Scan for the cell matching the given text and deliver its (X, Y) coordinate at center. 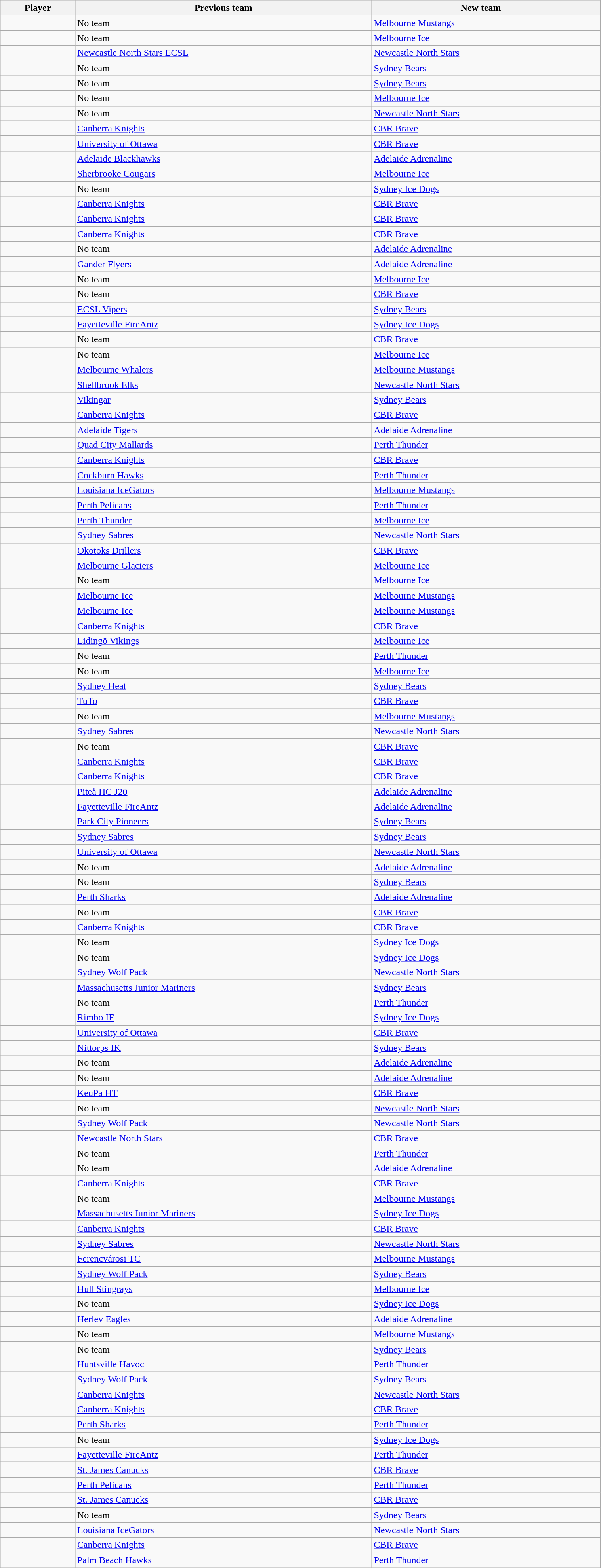
Hull Stingrays (223, 1289)
Okotoks Drillers (223, 550)
Melbourne Glaciers (223, 565)
KeuPa HT (223, 1093)
Newcastle North Stars ECSL (223, 53)
Sydney Heat (223, 686)
Nittorps IK (223, 1048)
New team (481, 8)
Park City Pioneers (223, 822)
Vikingar (223, 400)
Herlev Eagles (223, 1319)
Cockburn Hawks (223, 475)
Piteå HC J20 (223, 792)
Lidingö Vikings (223, 641)
Adelaide Tigers (223, 430)
Melbourne Whalers (223, 369)
Sherbrooke Cougars (223, 173)
Huntsville Havoc (223, 1364)
Previous team (223, 8)
Player (38, 8)
Palm Beach Hawks (223, 1560)
ECSL Vipers (223, 309)
Gander Flyers (223, 264)
TuTo (223, 701)
Rimbo IF (223, 1018)
Ferencvárosi TC (223, 1259)
Quad City Mallards (223, 445)
Shellbrook Elks (223, 384)
Adelaide Blackhawks (223, 158)
